Locate the cell with the specified text and output its [X, Y] center coordinate. 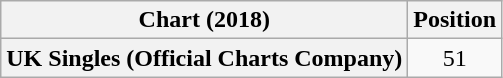
UK Singles (Official Charts Company) [204, 58]
Chart (2018) [204, 20]
Position [455, 20]
51 [455, 58]
